Determine the [x, y] coordinate at the center of the cell enclosing the given text.  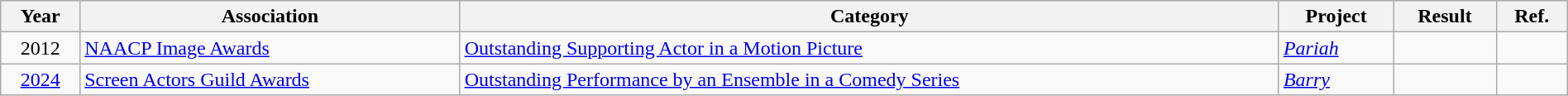
Association [270, 17]
2024 [41, 79]
Year [41, 17]
Ref. [1532, 17]
Result [1445, 17]
Barry [1336, 79]
Screen Actors Guild Awards [270, 79]
Category [869, 17]
Outstanding Performance by an Ensemble in a Comedy Series [869, 79]
Outstanding Supporting Actor in a Motion Picture [869, 48]
NAACP Image Awards [270, 48]
Pariah [1336, 48]
Project [1336, 17]
2012 [41, 48]
